Detect which cell encompasses the target text, then output its (X, Y) center coordinate. 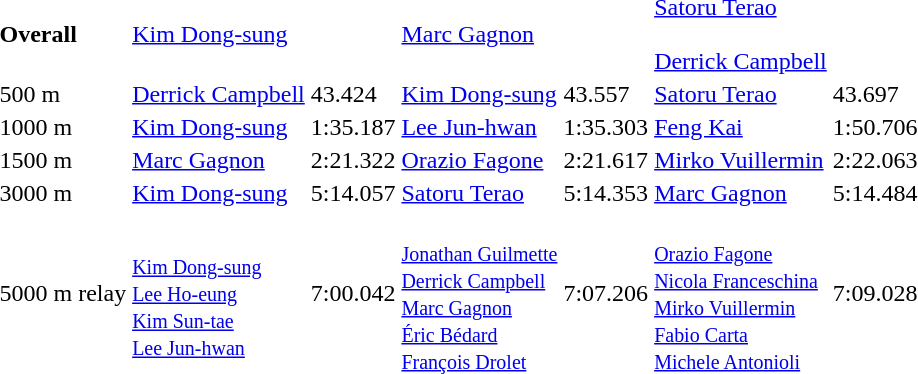
Orazio Fagone (480, 160)
5:14.057 (353, 193)
2:21.617 (606, 160)
Feng Kai (741, 127)
43.557 (606, 94)
Lee Jun-hwan (480, 127)
Derrick Campbell (219, 94)
2:21.322 (353, 160)
43.424 (353, 94)
1:35.303 (606, 127)
1:35.187 (353, 127)
Mirko Vuillermin (741, 160)
5:14.353 (606, 193)
